From the cell containing the given text, extract its center point as (x, y) coordinate. 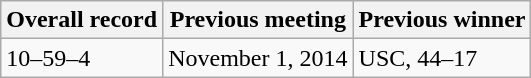
10–59–4 (82, 58)
Previous winner (442, 20)
Previous meeting (258, 20)
November 1, 2014 (258, 58)
USC, 44–17 (442, 58)
Overall record (82, 20)
